Locate the cell with the specified text and output its (X, Y) center coordinate. 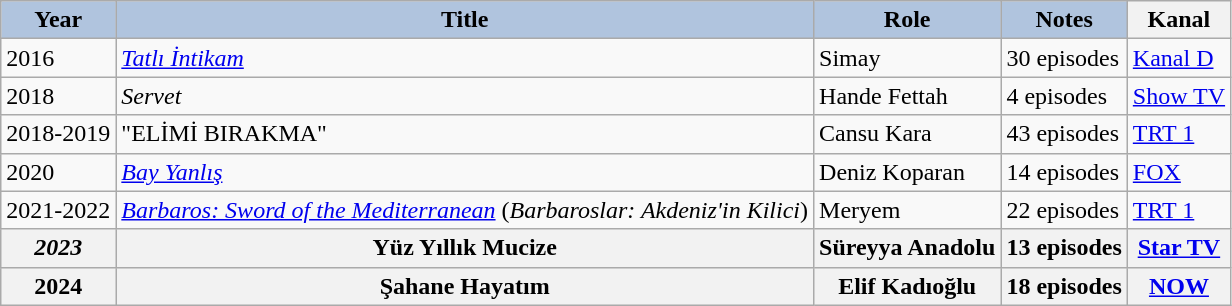
Barbaros: Sword of the Mediterranean (Barbaroslar: Akdeniz'in Kilici) (465, 210)
Bay Yanlış (465, 172)
2023 (58, 248)
2018 (58, 96)
Deniz Koparan (908, 172)
13 episodes (1064, 248)
Yüz Yıllık Mucize (465, 248)
FOX (1178, 172)
Süreyya Anadolu (908, 248)
Kanal D (1178, 58)
Şahane Hayatım (465, 286)
2021-2022 (58, 210)
Year (58, 20)
Role (908, 20)
Kanal (1178, 20)
Meryem (908, 210)
Servet (465, 96)
"ELİMİ BIRAKMA" (465, 134)
22 episodes (1064, 210)
43 episodes (1064, 134)
Simay (908, 58)
Tatlı İntikam (465, 58)
14 episodes (1064, 172)
2018-2019 (58, 134)
Title (465, 20)
2016 (58, 58)
4 episodes (1064, 96)
2024 (58, 286)
Notes (1064, 20)
2020 (58, 172)
30 episodes (1064, 58)
Star TV (1178, 248)
Show TV (1178, 96)
18 episodes (1064, 286)
Elif Kadıoğlu (908, 286)
Hande Fettah (908, 96)
NOW (1178, 286)
Cansu Kara (908, 134)
